Determine the [X, Y] coordinate at the center of the cell enclosing the given text.  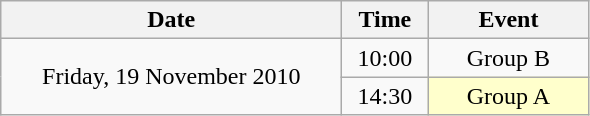
Group A [508, 96]
10:00 [385, 58]
Date [172, 20]
Friday, 19 November 2010 [172, 77]
Group B [508, 58]
Time [385, 20]
14:30 [385, 96]
Event [508, 20]
